Find where the given text appears and provide that cell's center as [X, Y] coordinate. 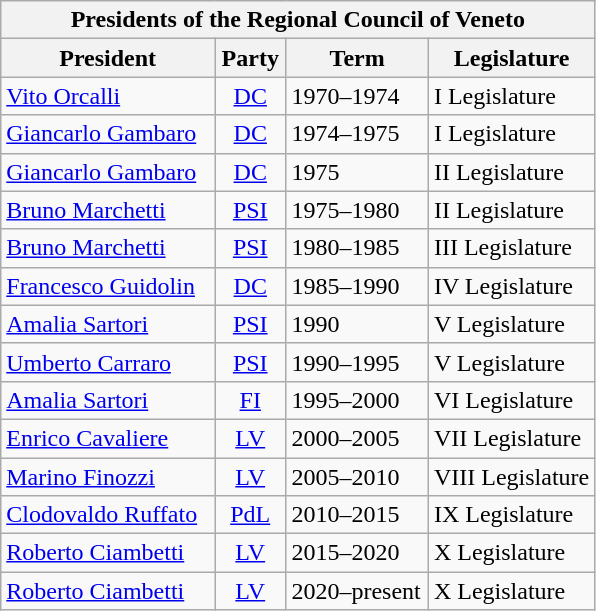
1995–2000 [358, 400]
2010–2015 [358, 515]
President [108, 58]
1970–1974 [358, 96]
Party [250, 58]
2020–present [358, 591]
Umberto Carraro [108, 362]
2000–2005 [358, 438]
III Legislature [511, 248]
Enrico Cavaliere [108, 438]
2015–2020 [358, 553]
1974–1975 [358, 134]
Presidents of the Regional Council of Veneto [298, 20]
Vito Orcalli [108, 96]
IX Legislature [511, 515]
Marino Finozzi [108, 477]
VI Legislature [511, 400]
1990–1995 [358, 362]
Legislature [511, 58]
2005–2010 [358, 477]
PdL [250, 515]
1980–1985 [358, 248]
1990 [358, 324]
Term [358, 58]
1985–1990 [358, 286]
VIII Legislature [511, 477]
Francesco Guidolin [108, 286]
IV Legislature [511, 286]
VII Legislature [511, 438]
1975 [358, 172]
1975–1980 [358, 210]
Clodovaldo Ruffato [108, 515]
FI [250, 400]
